Return [x, y] of the center of cell containing provided text 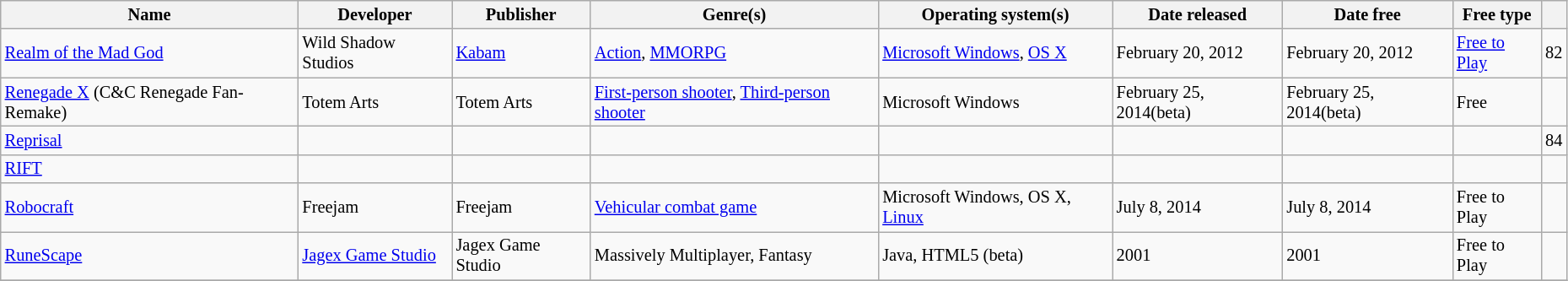
Java, HTML5 (beta) [995, 256]
First-person shooter, Third-person shooter [734, 102]
Robocraft [150, 208]
Realm of the Mad God [150, 53]
RuneScape [150, 256]
Reprisal [150, 140]
Date released [1198, 14]
Free type [1496, 14]
Vehicular combat game [734, 208]
Action, MMORPG [734, 53]
Microsoft Windows, OS X [995, 53]
Date free [1367, 14]
Renegade X (C&C Renegade Fan-Remake) [150, 102]
Microsoft Windows [995, 102]
Wild Shadow Studios [374, 53]
RIFT [150, 169]
Massively Multiplayer, Fantasy [734, 256]
Free [1496, 102]
Microsoft Windows, OS X, Linux [995, 208]
Developer [374, 14]
84 [1554, 140]
Genre(s) [734, 14]
Operating system(s) [995, 14]
Publisher [521, 14]
Name [150, 14]
Kabam [521, 53]
82 [1554, 53]
